Locate the cell with the specified text and output its [x, y] center coordinate. 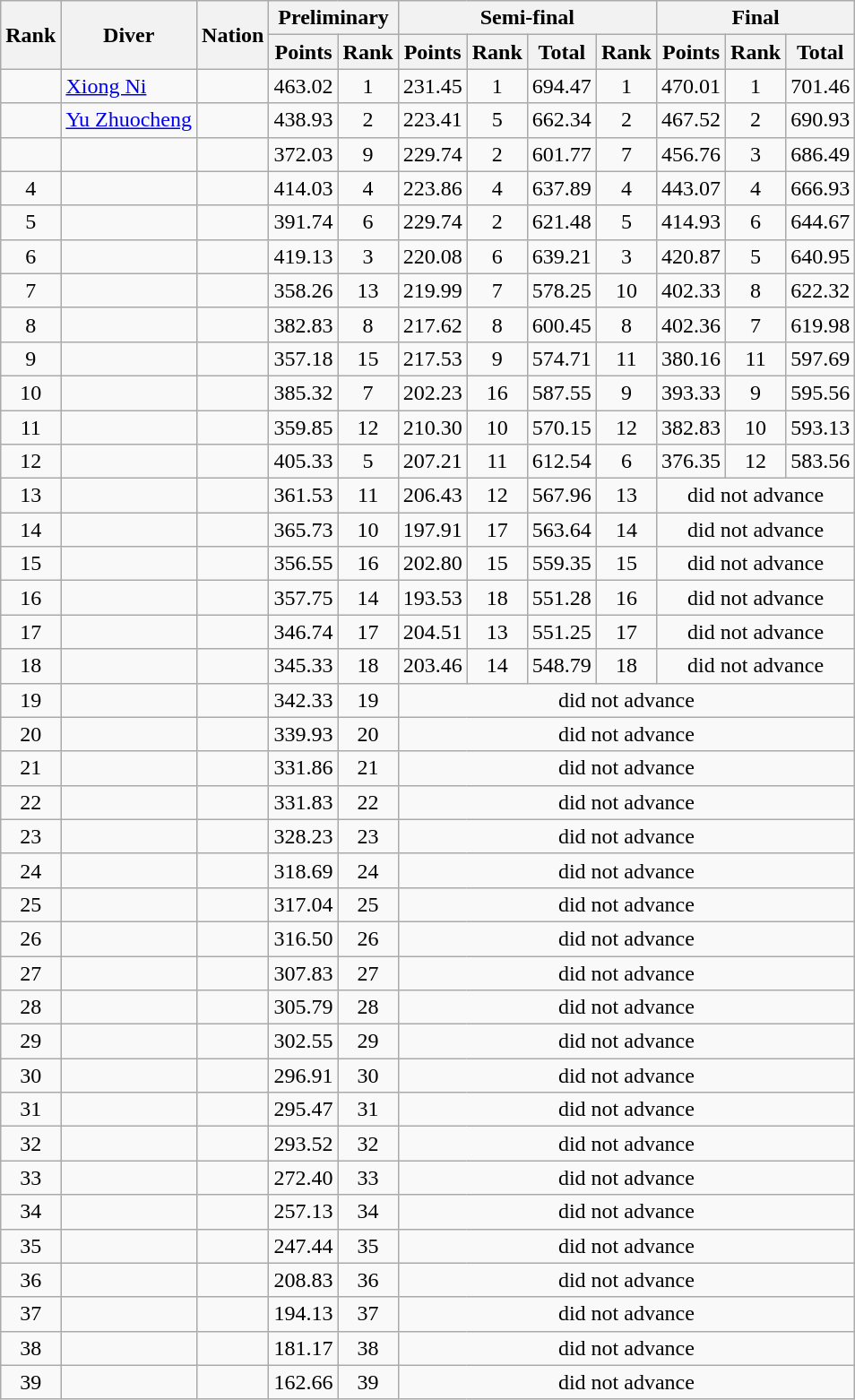
574.71 [561, 359]
358.26 [303, 290]
302.55 [303, 1041]
197.91 [432, 530]
293.52 [303, 1144]
662.34 [561, 120]
463.02 [303, 86]
587.55 [561, 393]
405.33 [303, 462]
438.93 [303, 120]
419.13 [303, 256]
331.86 [303, 768]
666.93 [821, 188]
202.23 [432, 393]
257.13 [303, 1212]
701.46 [821, 86]
217.62 [432, 324]
328.23 [303, 836]
Yu Zhuocheng [129, 120]
357.18 [303, 359]
346.74 [303, 632]
272.40 [303, 1178]
217.53 [432, 359]
365.73 [303, 530]
385.32 [303, 393]
640.95 [821, 256]
359.85 [303, 428]
393.33 [690, 393]
551.25 [561, 632]
331.83 [303, 802]
162.66 [303, 1382]
Final [755, 18]
Nation [233, 35]
619.98 [821, 324]
231.45 [432, 86]
Xiong Ni [129, 86]
317.04 [303, 904]
595.56 [821, 393]
357.75 [303, 598]
342.33 [303, 700]
296.91 [303, 1076]
220.08 [432, 256]
345.33 [303, 666]
443.07 [690, 188]
223.41 [432, 120]
203.46 [432, 666]
567.96 [561, 496]
690.93 [821, 120]
207.21 [432, 462]
295.47 [303, 1110]
583.56 [821, 462]
356.55 [303, 564]
578.25 [561, 290]
372.03 [303, 154]
Semi-final [527, 18]
637.89 [561, 188]
456.76 [690, 154]
639.21 [561, 256]
414.03 [303, 188]
694.47 [561, 86]
600.45 [561, 324]
570.15 [561, 428]
612.54 [561, 462]
339.93 [303, 734]
402.33 [690, 290]
551.28 [561, 598]
307.83 [303, 972]
467.52 [690, 120]
204.51 [432, 632]
Preliminary [333, 18]
644.67 [821, 222]
414.93 [690, 222]
202.80 [432, 564]
593.13 [821, 428]
Diver [129, 35]
391.74 [303, 222]
470.01 [690, 86]
210.30 [432, 428]
316.50 [303, 938]
206.43 [432, 496]
420.87 [690, 256]
305.79 [303, 1007]
402.36 [690, 324]
376.35 [690, 462]
208.83 [303, 1280]
686.49 [821, 154]
194.13 [303, 1314]
559.35 [561, 564]
621.48 [561, 222]
601.77 [561, 154]
563.64 [561, 530]
247.44 [303, 1246]
193.53 [432, 598]
219.99 [432, 290]
548.79 [561, 666]
223.86 [432, 188]
361.53 [303, 496]
597.69 [821, 359]
318.69 [303, 870]
181.17 [303, 1348]
622.32 [821, 290]
380.16 [690, 359]
